Detect which cell encompasses the target text, then output its (X, Y) center coordinate. 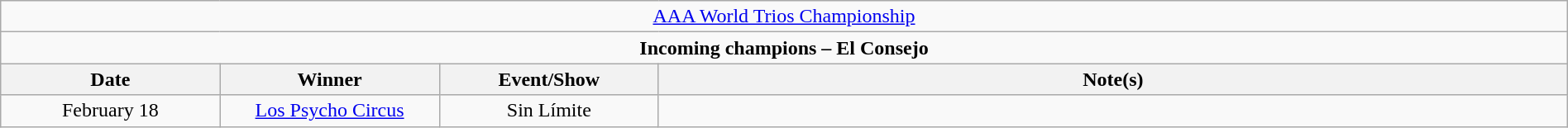
Incoming champions – El Consejo (784, 48)
Note(s) (1113, 79)
Event/Show (549, 79)
AAA World Trios Championship (784, 17)
Date (111, 79)
Winner (329, 79)
Los Psycho Circus (329, 111)
Sin Límite (549, 111)
February 18 (111, 111)
